Search for the cell housing the specified text and yield its [X, Y] center coordinate. 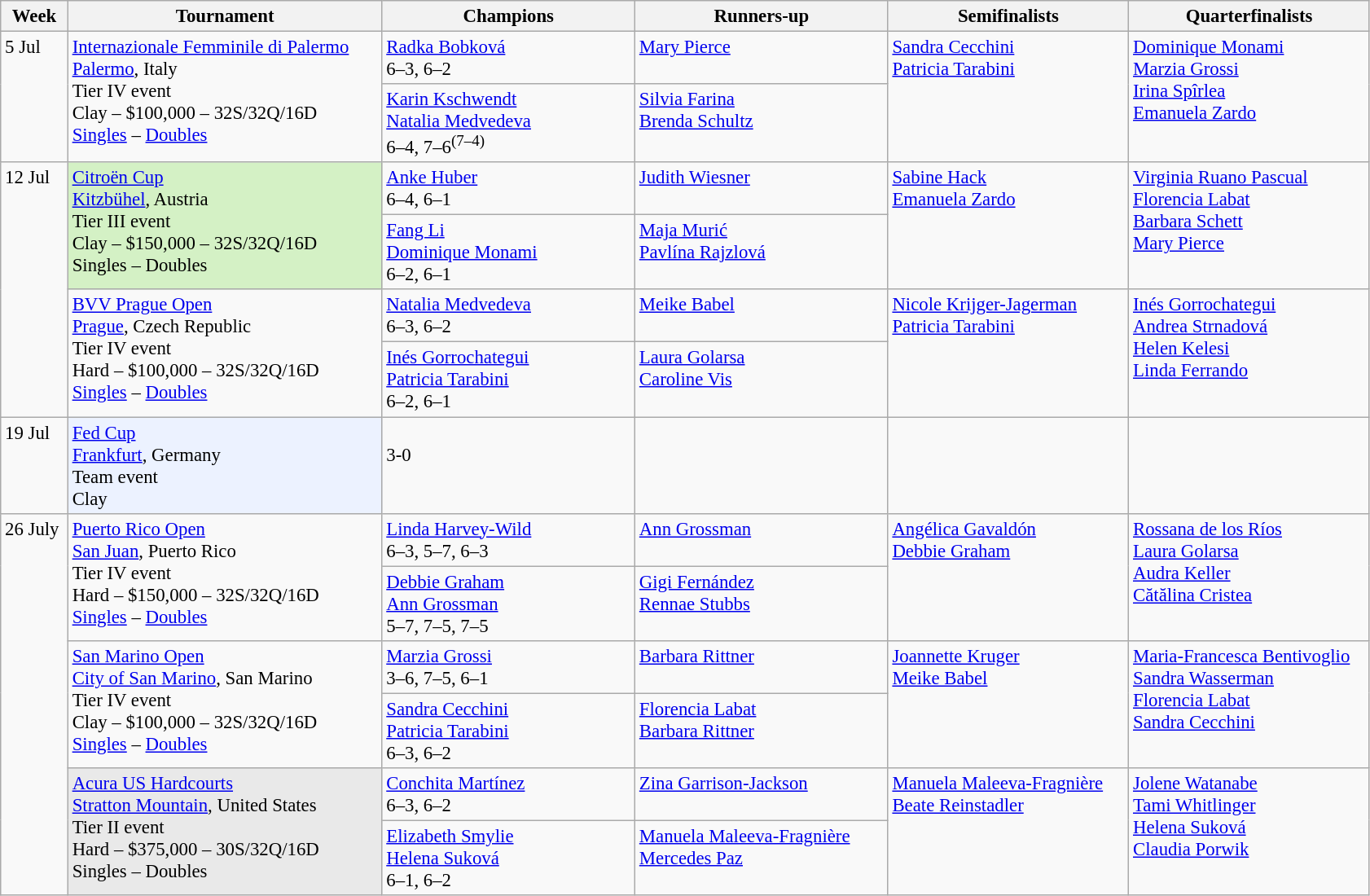
Manuela Maleeva-Fragnière Mercedes Paz [762, 858]
Meike Babel [762, 316]
Semifinalists [1008, 16]
Radka Bobková6–3, 6–2 [508, 59]
Judith Wiesner [762, 189]
Natalia Medvedeva6–3, 6–2 [508, 316]
Ann Grossman [762, 539]
5 Jul [34, 98]
Anke Huber6–4, 6–1 [508, 189]
3-0 [508, 466]
Rossana de los Ríos Laura Golarsa Audra Keller Cătălina Cristea [1249, 577]
BVV Prague Open Prague, Czech Republic Tier IV event Hard – $100,000 – 32S/32Q/16DSingles – Doubles [225, 354]
19 Jul [34, 466]
Acura US Hardcourts Stratton Mountain, United States Tier II event Hard – $375,000 – 30S/32Q/16DSingles – Doubles [225, 832]
12 Jul [34, 289]
Week [34, 16]
Debbie Graham Ann Grossman 5–7, 7–5, 7–5 [508, 604]
Inés Gorrochategui Andrea Strnadová Helen Kelesi Linda Ferrando [1249, 354]
Barbara Rittner [762, 666]
Karin Kschwendt Natalia Medvedeva 6–4, 7–6(7–4) [508, 123]
Citroën Cup Kitzbühel, Austria Tier III event Clay – $150,000 – 32S/32Q/16DSingles – Doubles [225, 226]
Elizabeth Smylie Helena Suková 6–1, 6–2 [508, 858]
Laura Golarsa Caroline Vis [762, 380]
Zina Garrison-Jackson [762, 795]
Puerto Rico Open San Juan, Puerto Rico Tier IV event Hard – $150,000 – 32S/32Q/16DSingles – Doubles [225, 577]
Mary Pierce [762, 59]
Runners-up [762, 16]
Joannette Kruger Meike Babel [1008, 704]
Maria-Francesca Bentivoglio Sandra Wasserman Florencia Labat Sandra Cecchini [1249, 704]
Tournament [225, 16]
Linda Harvey-Wild6–3, 5–7, 6–3 [508, 539]
Quarterfinalists [1249, 16]
Virginia Ruano Pascual Florencia Labat Barbara Schett Mary Pierce [1249, 226]
Jolene Watanabe Tami Whitlinger Helena Suková Claudia Porwik [1249, 832]
Florencia Labat Barbara Rittner [762, 731]
Marzia Grossi3–6, 7–5, 6–1 [508, 666]
Angélica Gavaldón Debbie Graham [1008, 577]
Champions [508, 16]
Sabine Hack Emanuela Zardo [1008, 226]
Sandra Cecchini Patricia Tarabini [1008, 98]
Sandra Cecchini Patricia Tarabini 6–3, 6–2 [508, 731]
Maja Murić Pavlína Rajzlová [762, 253]
Inés Gorrochategui Patricia Tarabini 6–2, 6–1 [508, 380]
Dominique Monami Marzia Grossi Irina Spîrlea Emanuela Zardo [1249, 98]
Gigi Fernández Rennae Stubbs [762, 604]
Silvia Farina Brenda Schultz [762, 123]
Nicole Krijger-Jagerman Patricia Tarabini [1008, 354]
Conchita Martínez6–3, 6–2 [508, 795]
Manuela Maleeva-Fragnière Beate Reinstadler [1008, 832]
26 July [34, 704]
Fang Li Dominique Monami 6–2, 6–1 [508, 253]
Fed CupFrankfurt, GermanyTeam eventClay [225, 466]
San Marino Open City of San Marino, San Marino Tier IV event Clay – $100,000 – 32S/32Q/16DSingles – Doubles [225, 704]
Internazionale Femminile di Palermo Palermo, Italy Tier IV event Clay – $100,000 – 32S/32Q/16DSingles – Doubles [225, 98]
